Return the [x, y] coordinate for the center point of the cell that contains the specified text.  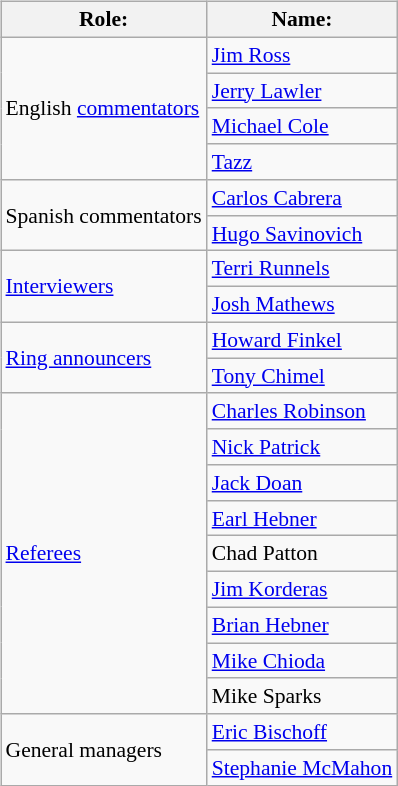
Jack Doan [302, 483]
Chad Patton [302, 554]
Charles Robinson [302, 411]
Hugo Savinovich [302, 233]
Ring announcers [103, 358]
Spanish commentators [103, 216]
Referees [103, 554]
Interviewers [103, 286]
Nick Patrick [302, 447]
Name: [302, 20]
Jerry Lawler [302, 91]
Mike Chioda [302, 661]
General managers [103, 750]
Terri Runnels [302, 269]
Tony Chimel [302, 376]
Josh Mathews [302, 305]
Stephanie McMahon [302, 768]
Mike Sparks [302, 696]
Brian Hebner [302, 625]
Eric Bischoff [302, 732]
English commentators [103, 108]
Carlos Cabrera [302, 198]
Tazz [302, 162]
Jim Korderas [302, 590]
Earl Hebner [302, 518]
Role: [103, 20]
Michael Cole [302, 126]
Jim Ross [302, 55]
Howard Finkel [302, 340]
